Locate the cell with the specified text and output its (x, y) center coordinate. 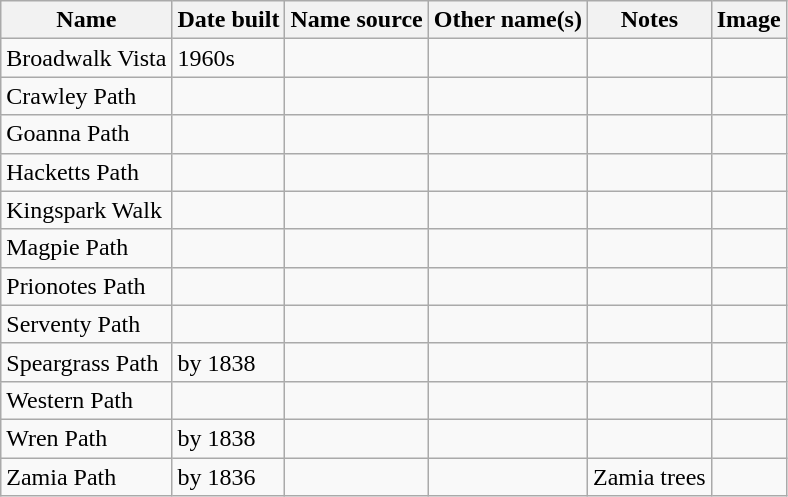
Prionotes Path (86, 286)
Broadwalk Vista (86, 58)
Image (748, 20)
Goanna Path (86, 134)
Zamia trees (649, 477)
Western Path (86, 400)
Date built (228, 20)
by 1836 (228, 477)
Other name(s) (508, 20)
Crawley Path (86, 96)
Kingspark Walk (86, 210)
Hacketts Path (86, 172)
Name (86, 20)
1960s (228, 58)
Speargrass Path (86, 362)
Name source (356, 20)
Notes (649, 20)
Serventy Path (86, 324)
Wren Path (86, 438)
Magpie Path (86, 248)
Zamia Path (86, 477)
